Return (x, y) of the center of cell containing provided text 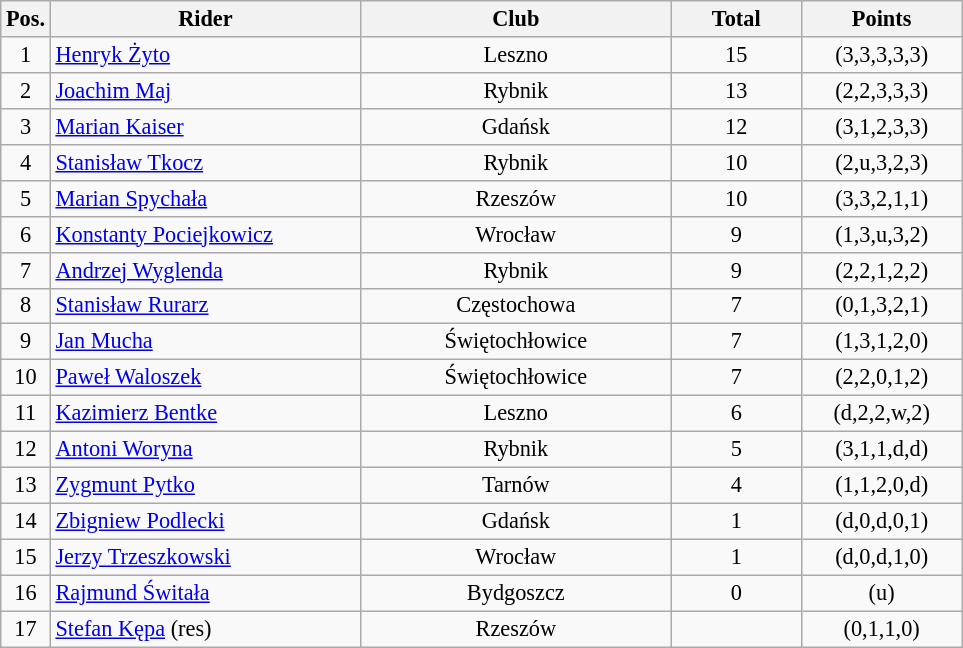
Stanisław Tkocz (205, 162)
0 (736, 593)
16 (26, 593)
Henryk Żyto (205, 55)
(1,3,u,3,2) (881, 234)
(d,0,d,1,0) (881, 557)
Rajmund Świtała (205, 593)
Total (736, 19)
(2,2,3,3,3) (881, 90)
(3,3,3,3,3) (881, 55)
(1,3,1,2,0) (881, 342)
Marian Kaiser (205, 126)
(3,3,2,1,1) (881, 198)
Marian Spychała (205, 198)
11 (26, 414)
(d,0,d,0,1) (881, 521)
Zbigniew Podlecki (205, 521)
Bydgoszcz (516, 593)
8 (26, 306)
Konstanty Pociejkowicz (205, 234)
(1,1,2,0,d) (881, 485)
Stanisław Rurarz (205, 306)
(u) (881, 593)
Rider (205, 19)
(d,2,2,w,2) (881, 414)
Jerzy Trzeszkowski (205, 557)
Zygmunt Pytko (205, 485)
(2,2,1,2,2) (881, 270)
14 (26, 521)
Antoni Woryna (205, 450)
(3,1,1,d,d) (881, 450)
Stefan Kępa (res) (205, 629)
Joachim Maj (205, 90)
Tarnów (516, 485)
(0,1,1,0) (881, 629)
Częstochowa (516, 306)
Club (516, 19)
(0,1,3,2,1) (881, 306)
17 (26, 629)
Andrzej Wyglenda (205, 270)
Paweł Waloszek (205, 378)
(3,1,2,3,3) (881, 126)
Pos. (26, 19)
(2,u,3,2,3) (881, 162)
Kazimierz Bentke (205, 414)
(2,2,0,1,2) (881, 378)
2 (26, 90)
3 (26, 126)
Jan Mucha (205, 342)
Points (881, 19)
